Return the (x, y) coordinate for the center point of the cell that contains the specified text.  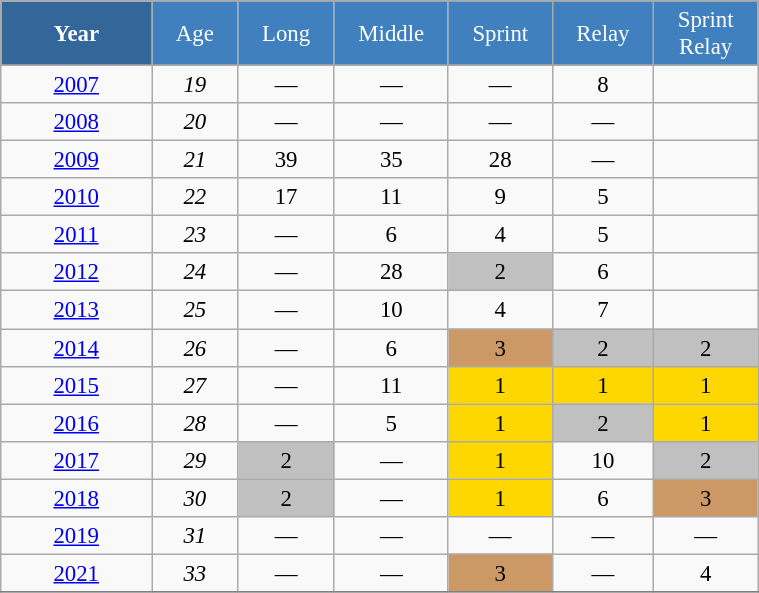
Middle (391, 34)
25 (195, 310)
Age (195, 34)
2015 (76, 385)
Sprint (500, 34)
9 (500, 197)
26 (195, 348)
22 (195, 197)
8 (602, 85)
2009 (76, 160)
2010 (76, 197)
29 (195, 460)
39 (286, 160)
24 (195, 273)
2019 (76, 536)
2021 (76, 573)
2013 (76, 310)
31 (195, 536)
Year (76, 34)
20 (195, 122)
2017 (76, 460)
2007 (76, 85)
2008 (76, 122)
SprintRelay (706, 34)
Long (286, 34)
19 (195, 85)
21 (195, 160)
Relay (602, 34)
2016 (76, 423)
2014 (76, 348)
7 (602, 310)
23 (195, 235)
2018 (76, 498)
2012 (76, 273)
35 (391, 160)
33 (195, 573)
2011 (76, 235)
30 (195, 498)
27 (195, 385)
17 (286, 197)
